Output the [X, Y] coordinate of the center of the cell containing the given text.  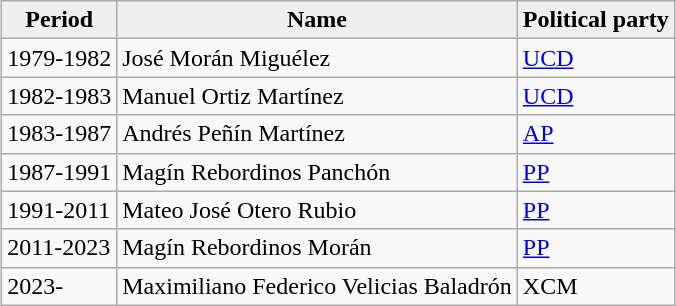
2023- [60, 286]
Magín Rebordinos Morán [318, 248]
Andrés Peñín Martínez [318, 134]
Political party [596, 20]
Period [60, 20]
Manuel Ortiz Martínez [318, 96]
1987-1991 [60, 172]
1983-1987 [60, 134]
1979-1982 [60, 58]
1991-2011 [60, 210]
2011-2023 [60, 248]
José Morán Miguélez [318, 58]
Name [318, 20]
AP [596, 134]
Mateo José Otero Rubio [318, 210]
XCM [596, 286]
Magín Rebordinos Panchón [318, 172]
Maximiliano Federico Velicias Baladrón [318, 286]
1982-1983 [60, 96]
